Find where the given text appears and provide that cell's center as (X, Y) coordinate. 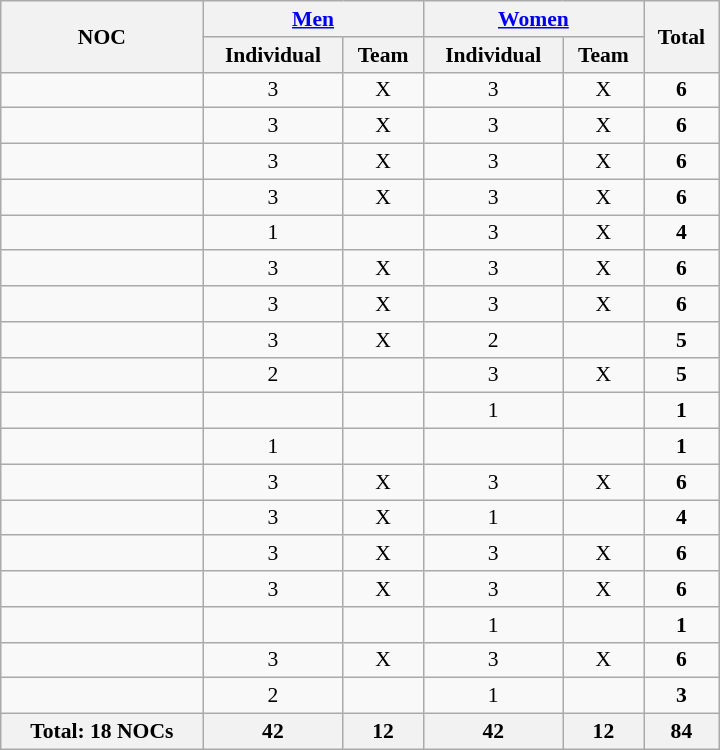
Men (313, 19)
84 (682, 732)
Total: 18 NOCs (102, 732)
Total (682, 36)
NOC (102, 36)
Women (533, 19)
